Capture the cell that displays the provided text and extract its [x, y] central coordinate. 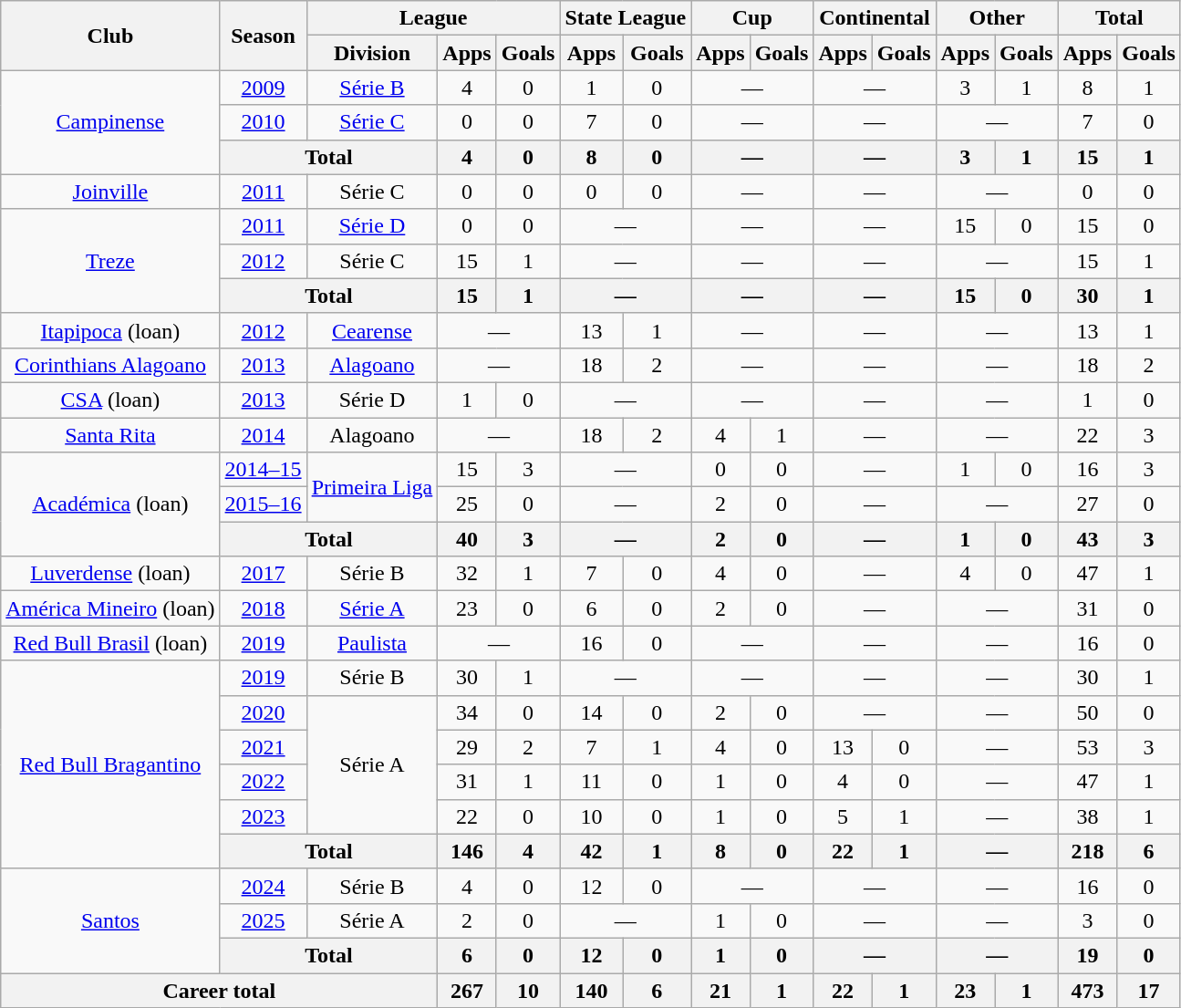
53 [1087, 747]
17 [1149, 990]
Red Bull Brasil (loan) [110, 643]
2015–16 [263, 504]
27 [1087, 504]
43 [1087, 539]
2014 [263, 435]
2023 [263, 816]
218 [1087, 851]
Club [110, 36]
2009 [263, 88]
Campinense [110, 122]
Santos [110, 920]
Santa Rita [110, 435]
32 [467, 574]
Primeira Liga [372, 487]
2014–15 [263, 470]
25 [467, 504]
Cup [752, 18]
2024 [263, 886]
Treze [110, 261]
Académica (loan) [110, 504]
Other [997, 18]
140 [591, 990]
40 [467, 539]
42 [591, 851]
CSA (loan) [110, 400]
Itapipoca (loan) [110, 330]
Season [263, 36]
2020 [263, 712]
Corinthians Alagoano [110, 365]
Joinville [110, 192]
34 [467, 712]
League [433, 18]
473 [1087, 990]
19 [1087, 955]
Red Bull Bragantino [110, 764]
Paulista [372, 643]
2021 [263, 747]
2022 [263, 782]
State League [626, 18]
50 [1087, 712]
29 [467, 747]
146 [467, 851]
11 [591, 782]
2018 [263, 608]
2010 [263, 122]
Cearense [372, 330]
2025 [263, 920]
267 [467, 990]
Division [372, 53]
14 [591, 712]
Career total [219, 990]
2017 [263, 574]
Continental [875, 18]
Luverdense (loan) [110, 574]
21 [720, 990]
5 [843, 816]
38 [1087, 816]
América Mineiro (loan) [110, 608]
